Return the (x, y) coordinate for the center point of the cell that contains the specified text.  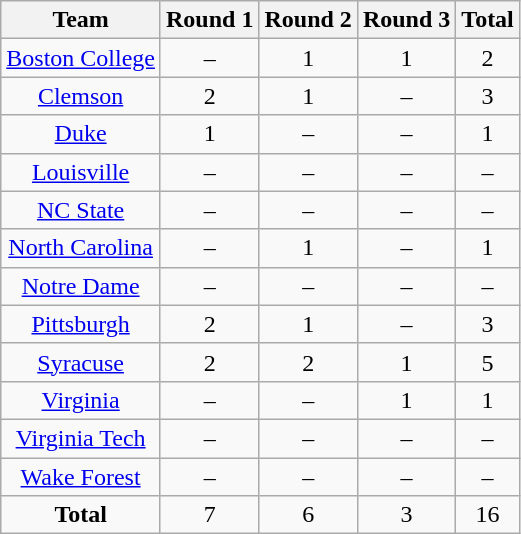
Clemson (81, 96)
6 (308, 515)
Wake Forest (81, 477)
5 (488, 362)
Virginia (81, 400)
Virginia Tech (81, 438)
16 (488, 515)
Round 2 (308, 20)
Syracuse (81, 362)
Round 1 (209, 20)
North Carolina (81, 248)
Duke (81, 134)
Team (81, 20)
NC State (81, 210)
Louisville (81, 172)
Boston College (81, 58)
Notre Dame (81, 286)
Round 3 (406, 20)
Pittsburgh (81, 324)
7 (209, 515)
